Capture the cell that displays the provided text and extract its (X, Y) central coordinate. 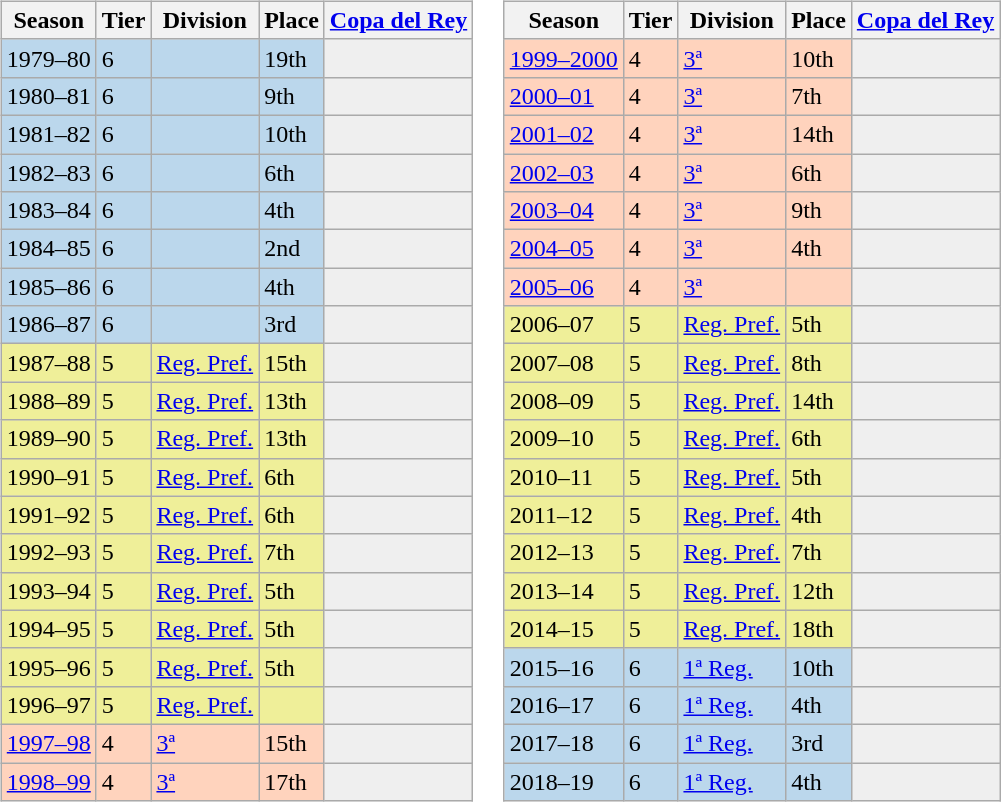
2004–05 (564, 249)
2007–08 (564, 363)
2005–06 (564, 287)
1996–97 (48, 705)
2008–09 (564, 401)
2011–12 (564, 515)
17th (292, 781)
2001–02 (564, 134)
2013–14 (564, 591)
12th (819, 591)
2010–11 (564, 477)
1992–93 (48, 553)
2000–01 (564, 96)
19th (292, 58)
2016–17 (564, 705)
2009–10 (564, 439)
1993–94 (48, 591)
1991–92 (48, 515)
1980–81 (48, 96)
1981–82 (48, 134)
1987–88 (48, 363)
1995–96 (48, 667)
1989–90 (48, 439)
2015–16 (564, 667)
1983–84 (48, 211)
1986–87 (48, 325)
1982–83 (48, 173)
2003–04 (564, 211)
2006–07 (564, 325)
2014–15 (564, 629)
2nd (292, 249)
2017–18 (564, 743)
18th (819, 629)
1988–89 (48, 401)
1990–91 (48, 477)
1998–99 (48, 781)
1994–95 (48, 629)
1999–2000 (564, 58)
2012–13 (564, 553)
2018–19 (564, 781)
1979–80 (48, 58)
1997–98 (48, 743)
1984–85 (48, 249)
2002–03 (564, 173)
8th (819, 363)
1985–86 (48, 287)
